Scan for the cell matching the given text and deliver its (x, y) coordinate at center. 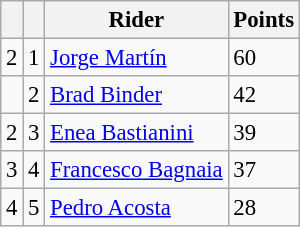
28 (264, 208)
39 (264, 133)
Rider (136, 20)
Enea Bastianini (136, 133)
1 (34, 58)
Points (264, 20)
60 (264, 58)
Francesco Bagnaia (136, 170)
Jorge Martín (136, 58)
Pedro Acosta (136, 208)
37 (264, 170)
5 (34, 208)
Brad Binder (136, 95)
42 (264, 95)
